For the text-containing cell, return its midpoint in (x, y) coordinate format. 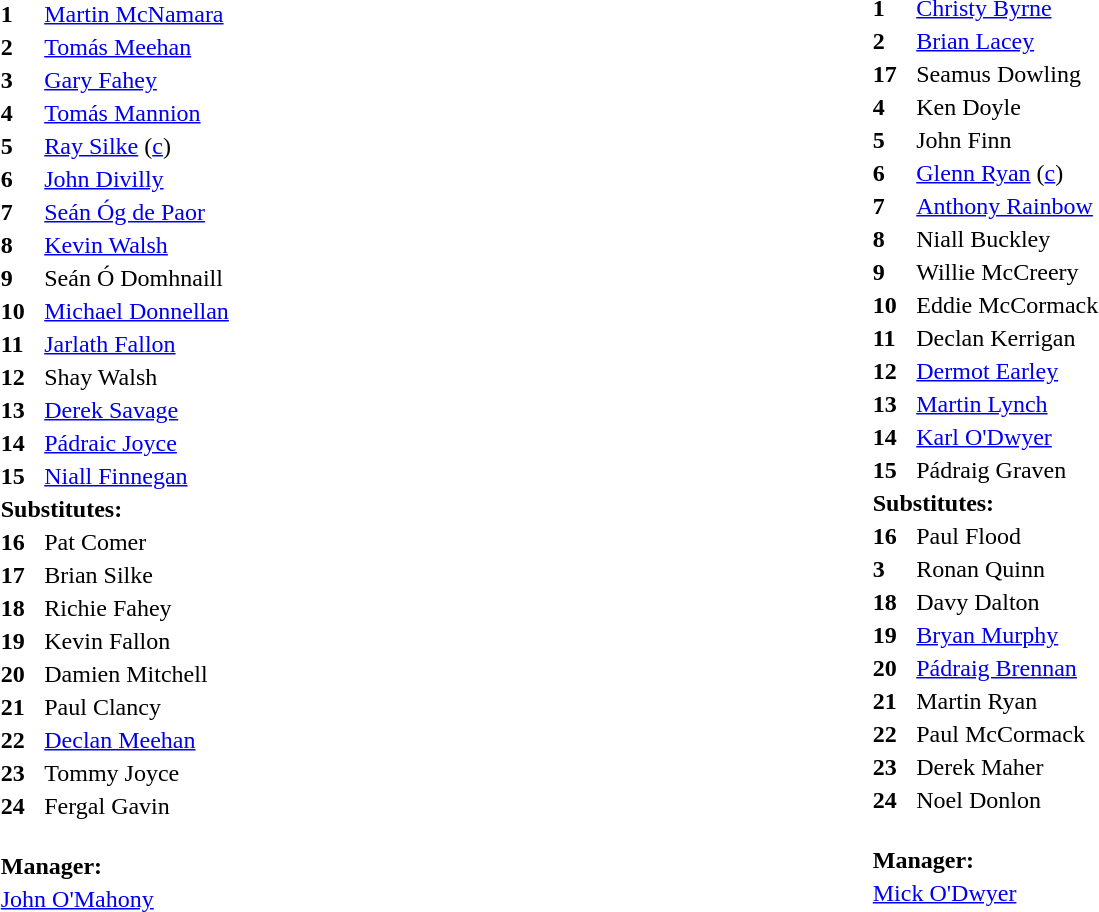
Derek Savage (136, 410)
Declan Meehan (136, 740)
Eddie McCormack (1007, 306)
Seán Ó Domhnaill (136, 278)
Anthony Rainbow (1007, 206)
Paul Clancy (136, 708)
Tomás Meehan (136, 48)
Martin McNamara (136, 14)
Tomás Mannion (136, 114)
Declan Kerrigan (1007, 338)
Kevin Fallon (136, 642)
John Finn (1007, 140)
Ray Silke (c) (136, 146)
Damien Mitchell (136, 674)
Seamus Dowling (1007, 74)
Ronan Quinn (1007, 570)
Karl O'Dwyer (1007, 438)
Manager: (118, 853)
Gary Fahey (136, 80)
Glenn Ryan (c) (1007, 174)
Paul McCormack (1007, 734)
Pat Comer (136, 542)
Niall Buckley (1007, 240)
Niall Finnegan (136, 476)
Davy Dalton (1007, 602)
Michael Donnellan (136, 312)
Brian Lacey (1007, 42)
Tommy Joyce (136, 774)
Richie Fahey (136, 608)
Seán Óg de Paor (136, 212)
Fergal Gavin (136, 806)
Brian Silke (136, 576)
Pádraic Joyce (136, 444)
Jarlath Fallon (136, 344)
Pádraig Brennan (1007, 668)
Paul Flood (1007, 536)
Martin Ryan (1007, 702)
Noel Donlon (1007, 800)
Ken Doyle (1007, 108)
Martin Lynch (1007, 404)
Dermot Earley (1007, 372)
Bryan Murphy (1007, 636)
Pádraig Graven (1007, 470)
John Divilly (136, 180)
1 (20, 14)
Derek Maher (1007, 768)
Kevin Walsh (136, 246)
Willie McCreery (1007, 272)
Substitutes: (118, 510)
Shay Walsh (136, 378)
